Capture the cell that displays the provided text and extract its [X, Y] central coordinate. 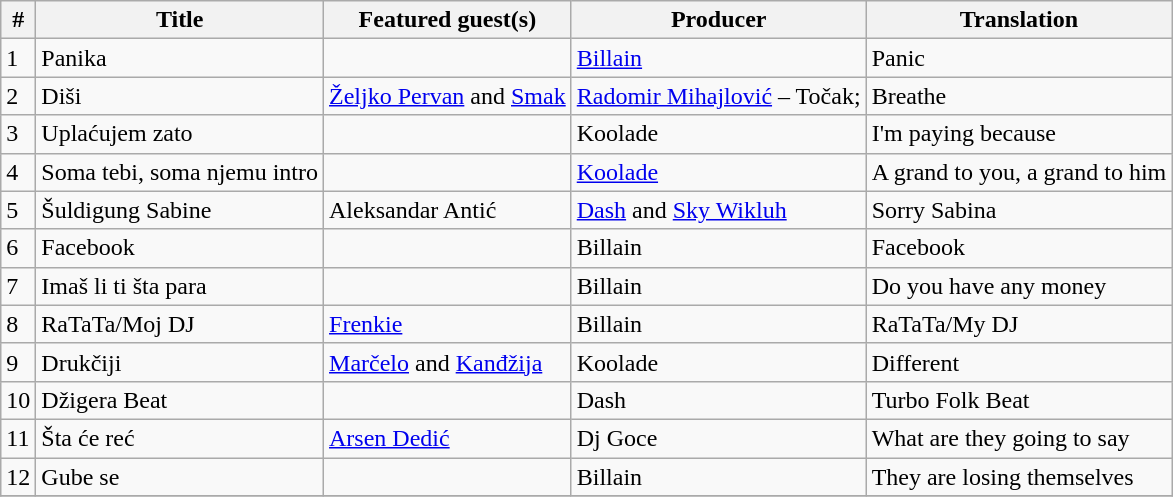
Featured guest(s) [448, 20]
Dj Goce [718, 438]
9 [18, 362]
Breathe [1019, 96]
7 [18, 286]
Dash [718, 400]
Marčelo and Kanđžija [448, 362]
Radomir Mihajlović – Točak; [718, 96]
2 [18, 96]
Drukčiji [180, 362]
Turbo Folk Beat [1019, 400]
Do you have any money [1019, 286]
Džigera Beat [180, 400]
10 [18, 400]
Šta će reć [180, 438]
Gube se [180, 477]
5 [18, 210]
RaTaTa/Moj DJ [180, 324]
Panika [180, 58]
3 [18, 134]
Diši [180, 96]
11 [18, 438]
RaTaTa/My DJ [1019, 324]
# [18, 20]
Sorry Sabina [1019, 210]
Different [1019, 362]
1 [18, 58]
Arsen Dedić [448, 438]
Šuldigung Sabine [180, 210]
Frenkie [448, 324]
4 [18, 172]
8 [18, 324]
I'm paying because [1019, 134]
Željko Pervan and Smak [448, 96]
12 [18, 477]
A grand to you, a grand to him [1019, 172]
Dash and Sky Wikluh [718, 210]
What are they going to say [1019, 438]
Aleksandar Antić [448, 210]
Panic [1019, 58]
Title [180, 20]
Imaš li ti šta para [180, 286]
They are losing themselves [1019, 477]
Uplaćujem zato [180, 134]
6 [18, 248]
Soma tebi, soma njemu intro [180, 172]
Translation [1019, 20]
Producer [718, 20]
